For the text-containing cell, return its midpoint in (x, y) coordinate format. 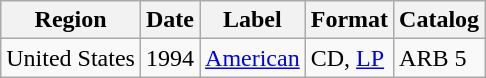
1994 (170, 58)
United States (71, 58)
Date (170, 20)
Label (253, 20)
CD, LP (349, 58)
ARB 5 (440, 58)
Format (349, 20)
American (253, 58)
Region (71, 20)
Catalog (440, 20)
